From the cell containing the given text, extract its center point as (X, Y) coordinate. 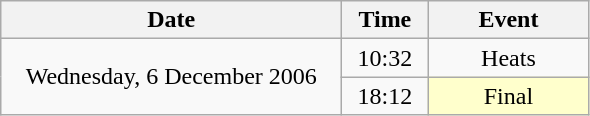
Final (508, 96)
Heats (508, 58)
10:32 (385, 58)
Date (172, 20)
Time (385, 20)
Event (508, 20)
18:12 (385, 96)
Wednesday, 6 December 2006 (172, 77)
